Locate the cell with the specified text and output its (x, y) center coordinate. 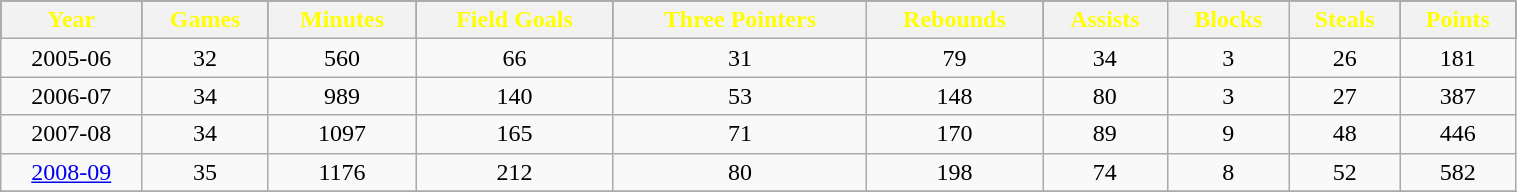
26 (1345, 58)
2005-06 (72, 58)
8 (1228, 172)
53 (740, 96)
Minutes (342, 20)
Year (72, 20)
2007-08 (72, 134)
71 (740, 134)
181 (1458, 58)
Games (206, 20)
Blocks (1228, 20)
1097 (342, 134)
148 (954, 96)
89 (1106, 134)
446 (1458, 134)
140 (515, 96)
165 (515, 134)
2008-09 (72, 172)
Steals (1345, 20)
387 (1458, 96)
Points (1458, 20)
1176 (342, 172)
198 (954, 172)
212 (515, 172)
170 (954, 134)
35 (206, 172)
989 (342, 96)
Rebounds (954, 20)
Field Goals (515, 20)
31 (740, 58)
66 (515, 58)
74 (1106, 172)
48 (1345, 134)
Three Pointers (740, 20)
9 (1228, 134)
Assists (1106, 20)
27 (1345, 96)
52 (1345, 172)
79 (954, 58)
582 (1458, 172)
2006-07 (72, 96)
32 (206, 58)
560 (342, 58)
